Provide the [X, Y] coordinate of the cell's center where the given text is located.  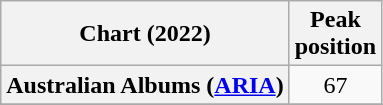
67 [335, 85]
Peakposition [335, 34]
Chart (2022) [145, 34]
Australian Albums (ARIA) [145, 85]
